Scan for the cell matching the given text and deliver its [x, y] coordinate at center. 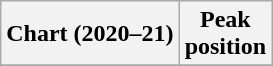
Chart (2020–21) [90, 34]
Peakposition [225, 34]
